Find where the given text appears and provide that cell's center as (X, Y) coordinate. 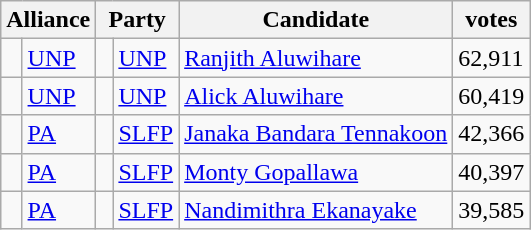
60,419 (492, 96)
42,366 (492, 134)
Nandimithra Ekanayake (316, 210)
40,397 (492, 172)
62,911 (492, 58)
Alick Aluwihare (316, 96)
Janaka Bandara Tennakoon (316, 134)
Ranjith Aluwihare (316, 58)
Party (138, 20)
Candidate (316, 20)
39,585 (492, 210)
Monty Gopallawa (316, 172)
votes (492, 20)
Alliance (48, 20)
